From the cell containing the given text, extract its center point as [x, y] coordinate. 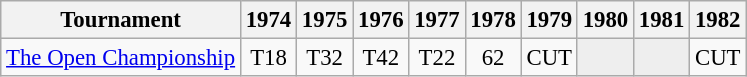
1975 [325, 20]
1977 [437, 20]
T42 [381, 58]
1982 [718, 20]
Tournament [121, 20]
T22 [437, 58]
1976 [381, 20]
1979 [549, 20]
1974 [268, 20]
1978 [493, 20]
1980 [605, 20]
1981 [661, 20]
T18 [268, 58]
The Open Championship [121, 58]
T32 [325, 58]
62 [493, 58]
